Capture the cell that displays the provided text and extract its [X, Y] central coordinate. 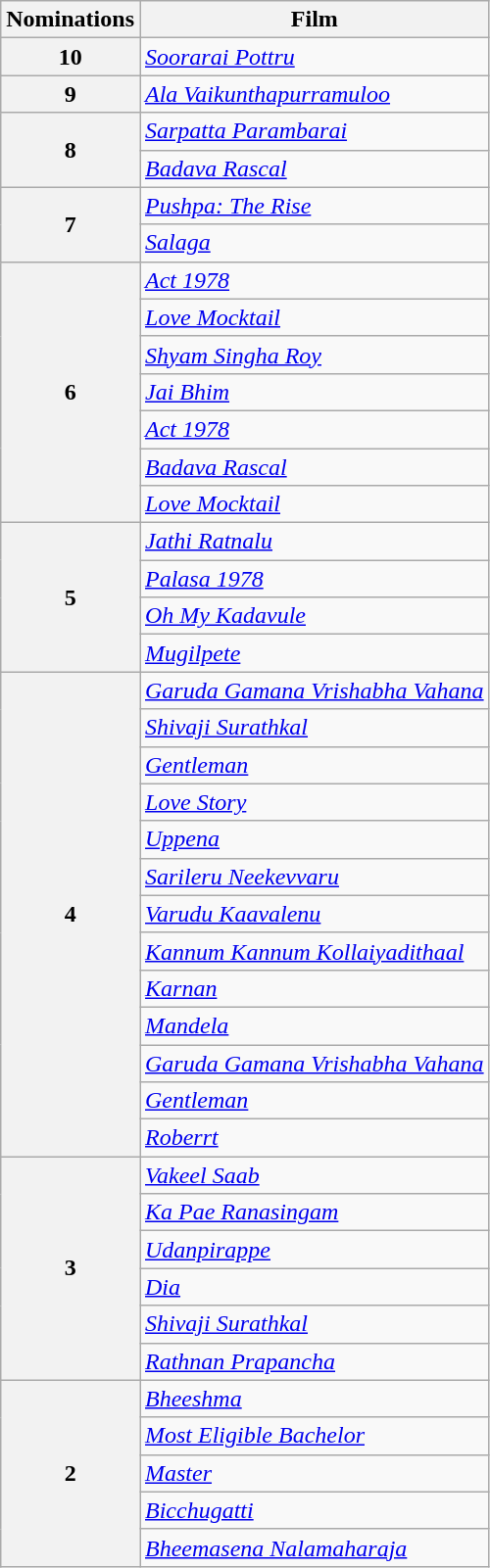
Pushpa: The Rise [314, 206]
Sarpatta Parambarai [314, 131]
Sarileru Neekevvaru [314, 877]
Roberrt [314, 1138]
Jathi Ratnalu [314, 542]
Ka Pae Ranasingam [314, 1212]
Uppena [314, 839]
Bheemasena Nalamaharaja [314, 1547]
Salaga [314, 243]
Bicchugatti [314, 1510]
Shyam Singha Roy [314, 355]
Karnan [314, 988]
3 [71, 1268]
Soorarai Pottru [314, 57]
8 [71, 150]
Oh My Kadavule [314, 616]
Rathnan Prapancha [314, 1361]
Bheeshma [314, 1399]
Jai Bhim [314, 392]
9 [71, 94]
6 [71, 392]
Udanpirappe [314, 1250]
Nominations [71, 20]
Mugilpete [314, 653]
Palasa 1978 [314, 579]
7 [71, 224]
Kannum Kannum Kollaiyadithaal [314, 951]
Mandela [314, 1025]
Dia [314, 1287]
5 [71, 597]
4 [71, 915]
10 [71, 57]
Master [314, 1473]
Film [314, 20]
Vakeel Saab [314, 1175]
2 [71, 1473]
Varudu Kaavalenu [314, 914]
Most Eligible Bachelor [314, 1436]
Love Story [314, 802]
Ala Vaikunthapurramuloo [314, 94]
